Detect which cell encompasses the target text, then output its [X, Y] center coordinate. 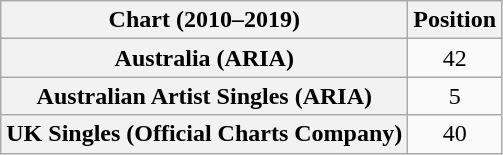
Chart (2010–2019) [204, 20]
Position [455, 20]
Australia (ARIA) [204, 58]
UK Singles (Official Charts Company) [204, 134]
Australian Artist Singles (ARIA) [204, 96]
42 [455, 58]
40 [455, 134]
5 [455, 96]
